Output the (x, y) coordinate of the center of the cell containing the given text.  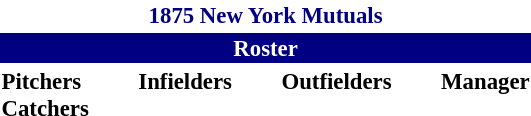
1875 New York Mutuals (266, 15)
Roster (266, 48)
